Provide the [X, Y] coordinate of the cell's center where the given text is located.  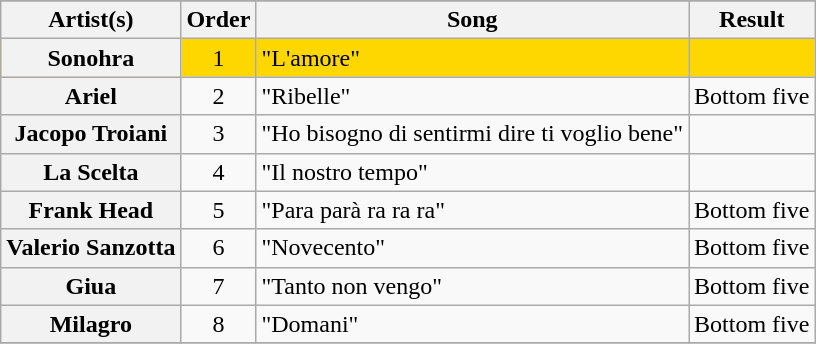
Milagro [91, 324]
"Para parà ra ra ra" [472, 210]
Sonohra [91, 58]
8 [218, 324]
La Scelta [91, 172]
"Ho bisogno di sentirmi dire ti voglio bene" [472, 134]
Frank Head [91, 210]
"Novecento" [472, 248]
Song [472, 20]
Giua [91, 286]
"Domani" [472, 324]
Result [752, 20]
6 [218, 248]
Order [218, 20]
7 [218, 286]
2 [218, 96]
5 [218, 210]
"Tanto non vengo" [472, 286]
4 [218, 172]
"L'amore" [472, 58]
Valerio Sanzotta [91, 248]
"Ribelle" [472, 96]
1 [218, 58]
"Il nostro tempo" [472, 172]
Jacopo Troiani [91, 134]
3 [218, 134]
Artist(s) [91, 20]
Ariel [91, 96]
